Determine the [X, Y] coordinate at the center of the cell enclosing the given text.  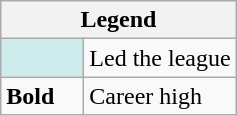
Led the league [160, 58]
Career high [160, 96]
Bold [42, 96]
Legend [118, 20]
